Identify which cell holds the provided text, then report its (x, y) central coordinate. 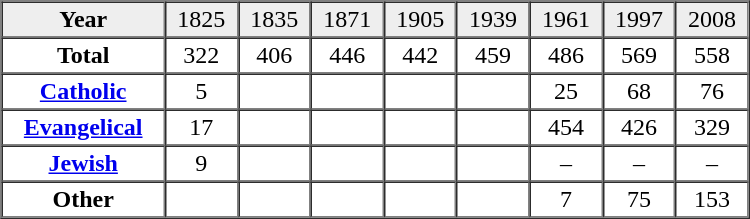
1835 (274, 20)
Other (84, 200)
1905 (420, 20)
17 (202, 128)
25 (566, 92)
153 (712, 200)
329 (712, 128)
486 (566, 56)
Evangelical (84, 128)
1939 (494, 20)
1825 (202, 20)
322 (202, 56)
75 (640, 200)
Year (84, 20)
558 (712, 56)
2008 (712, 20)
Catholic (84, 92)
442 (420, 56)
9 (202, 164)
76 (712, 92)
Jewish (84, 164)
459 (494, 56)
1961 (566, 20)
426 (640, 128)
Total (84, 56)
68 (640, 92)
569 (640, 56)
7 (566, 200)
5 (202, 92)
406 (274, 56)
1997 (640, 20)
454 (566, 128)
446 (348, 56)
1871 (348, 20)
